Search for the cell housing the specified text and yield its [X, Y] center coordinate. 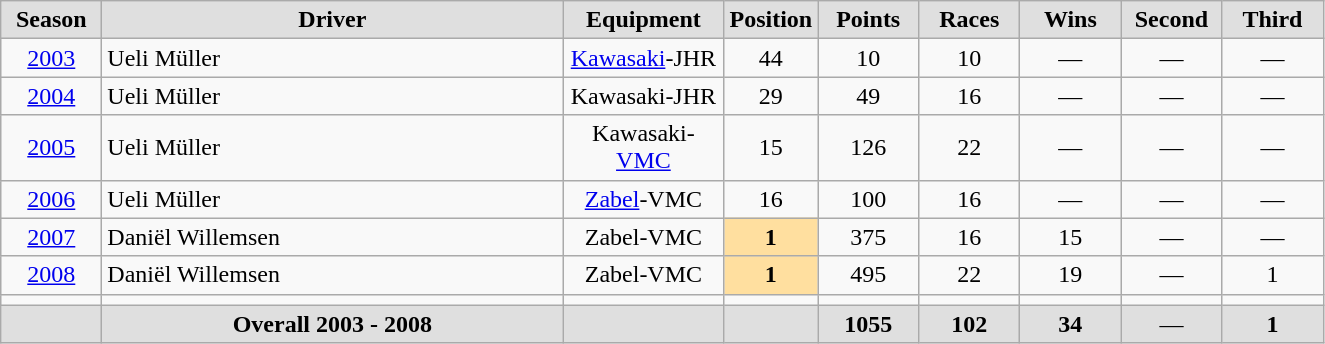
2007 [52, 237]
1055 [868, 324]
2004 [52, 96]
Overall 2003 - 2008 [332, 324]
Season [52, 20]
19 [1070, 275]
29 [771, 96]
2003 [52, 58]
Races [970, 20]
Position [771, 20]
2006 [52, 199]
Third [1272, 20]
100 [868, 199]
49 [868, 96]
Driver [332, 20]
2008 [52, 275]
Points [868, 20]
126 [868, 148]
44 [771, 58]
102 [970, 324]
495 [868, 275]
375 [868, 237]
Wins [1070, 20]
34 [1070, 324]
Second [1172, 20]
Equipment [644, 20]
2005 [52, 148]
Kawasaki-VMC [644, 148]
